Identify which cell holds the provided text, then report its [X, Y] central coordinate. 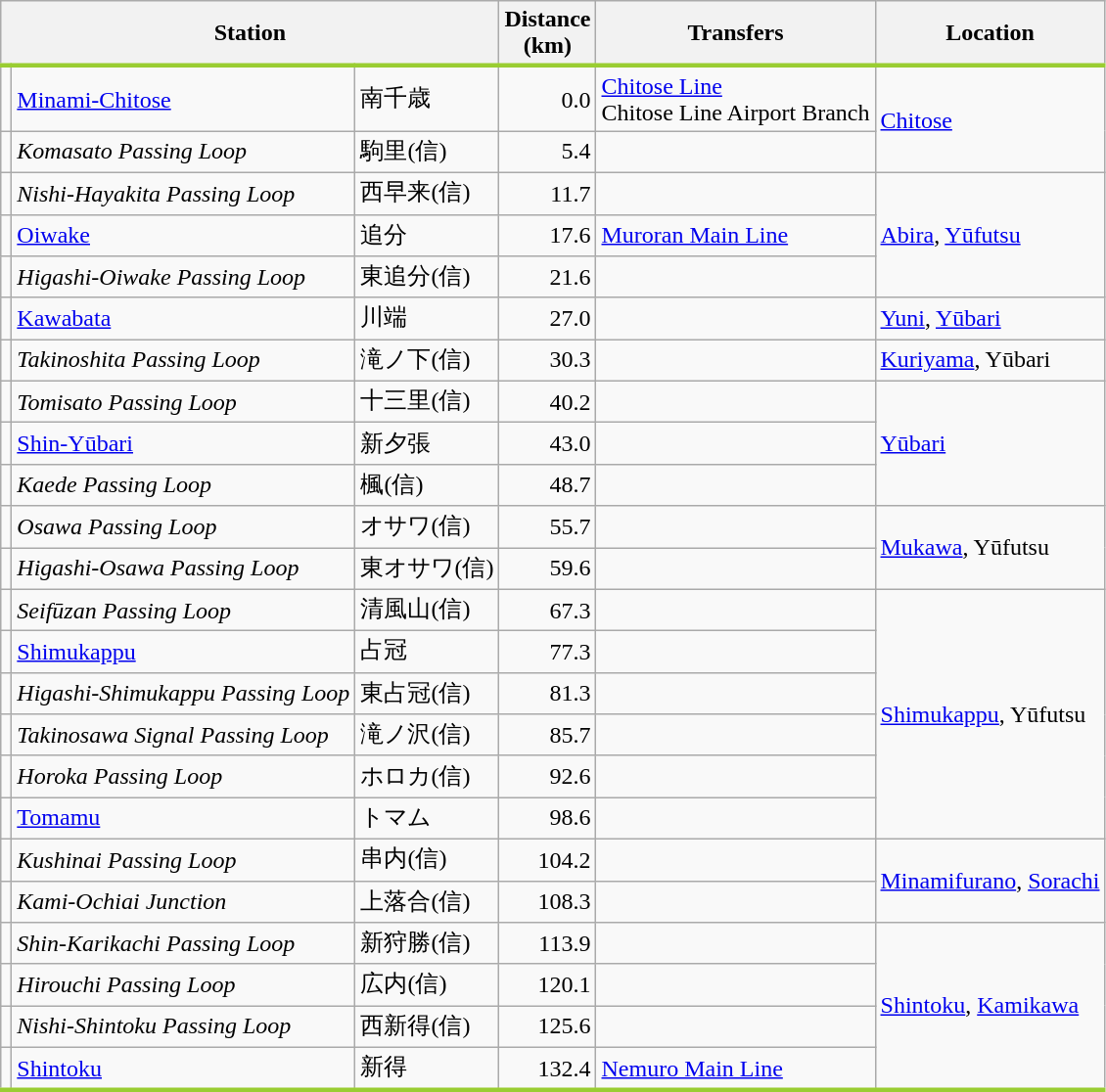
0.0 [548, 98]
59.6 [548, 569]
55.7 [548, 526]
Shimukappu, Yūfutsu [991, 714]
Minamifurano, Sorachi [991, 881]
広内(信) [427, 984]
Horoka Passing Loop [184, 777]
Abira, Yūfutsu [991, 235]
駒里(信) [427, 153]
Kuriyama, Yūbari [991, 360]
Tomisato Passing Loop [184, 401]
Takinosawa Signal Passing Loop [184, 736]
Seifūzan Passing Loop [184, 611]
新得 [427, 1069]
Yūbari [991, 443]
楓(信) [427, 485]
98.6 [548, 818]
Kushinai Passing Loop [184, 859]
Higashi-Shimukappu Passing Loop [184, 693]
81.3 [548, 693]
東追分(信) [427, 278]
オサワ(信) [427, 526]
5.4 [548, 153]
30.3 [548, 360]
85.7 [548, 736]
Shin-Yūbari [184, 444]
Higashi-Oiwake Passing Loop [184, 278]
21.6 [548, 278]
132.4 [548, 1069]
Shin-Karikachi Passing Loop [184, 943]
Yuni, Yūbari [991, 319]
Nemuro Main Line [736, 1069]
トマム [427, 818]
Shimukappu [184, 652]
新夕張 [427, 444]
Kawabata [184, 319]
Nishi-Shintoku Passing Loop [184, 1027]
108.3 [548, 902]
40.2 [548, 401]
串内(信) [427, 859]
Kaede Passing Loop [184, 485]
ホロカ(信) [427, 777]
120.1 [548, 984]
滝ノ下(信) [427, 360]
東オサワ(信) [427, 569]
Komasato Passing Loop [184, 153]
Osawa Passing Loop [184, 526]
追分 [427, 235]
南千歳 [427, 98]
清風山(信) [427, 611]
Higashi-Osawa Passing Loop [184, 569]
西新得(信) [427, 1027]
Distance(km) [548, 33]
Chitose Line Chitose Line Airport Branch [736, 98]
Chitose [991, 119]
上落合(信) [427, 902]
Takinoshita Passing Loop [184, 360]
Minami-Chitose [184, 98]
川端 [427, 319]
十三里(信) [427, 401]
125.6 [548, 1027]
Nishi-Hayakita Passing Loop [184, 194]
67.3 [548, 611]
11.7 [548, 194]
東占冠(信) [427, 693]
27.0 [548, 319]
Location [991, 33]
西早来(信) [427, 194]
占冠 [427, 652]
Muroran Main Line [736, 235]
104.2 [548, 859]
Shintoku [184, 1069]
新狩勝(信) [427, 943]
Hirouchi Passing Loop [184, 984]
Oiwake [184, 235]
Transfers [736, 33]
Mukawa, Yūfutsu [991, 548]
Station [251, 33]
17.6 [548, 235]
113.9 [548, 943]
Kami-Ochiai Junction [184, 902]
滝ノ沢(信) [427, 736]
Tomamu [184, 818]
77.3 [548, 652]
Shintoku, Kamikawa [991, 1007]
43.0 [548, 444]
48.7 [548, 485]
92.6 [548, 777]
